Return the [X, Y] coordinate for the center point of the cell that contains the specified text.  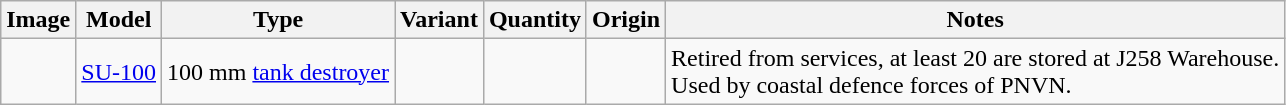
Retired from services, at least 20 are stored at J258 Warehouse.Used by coastal defence forces of PNVN. [976, 72]
Notes [976, 20]
Variant [440, 20]
SU-100 [119, 72]
Quantity [534, 20]
Type [278, 20]
100 mm tank destroyer [278, 72]
Model [119, 20]
Image [38, 20]
Origin [626, 20]
